Scan for the cell matching the given text and deliver its (X, Y) coordinate at center. 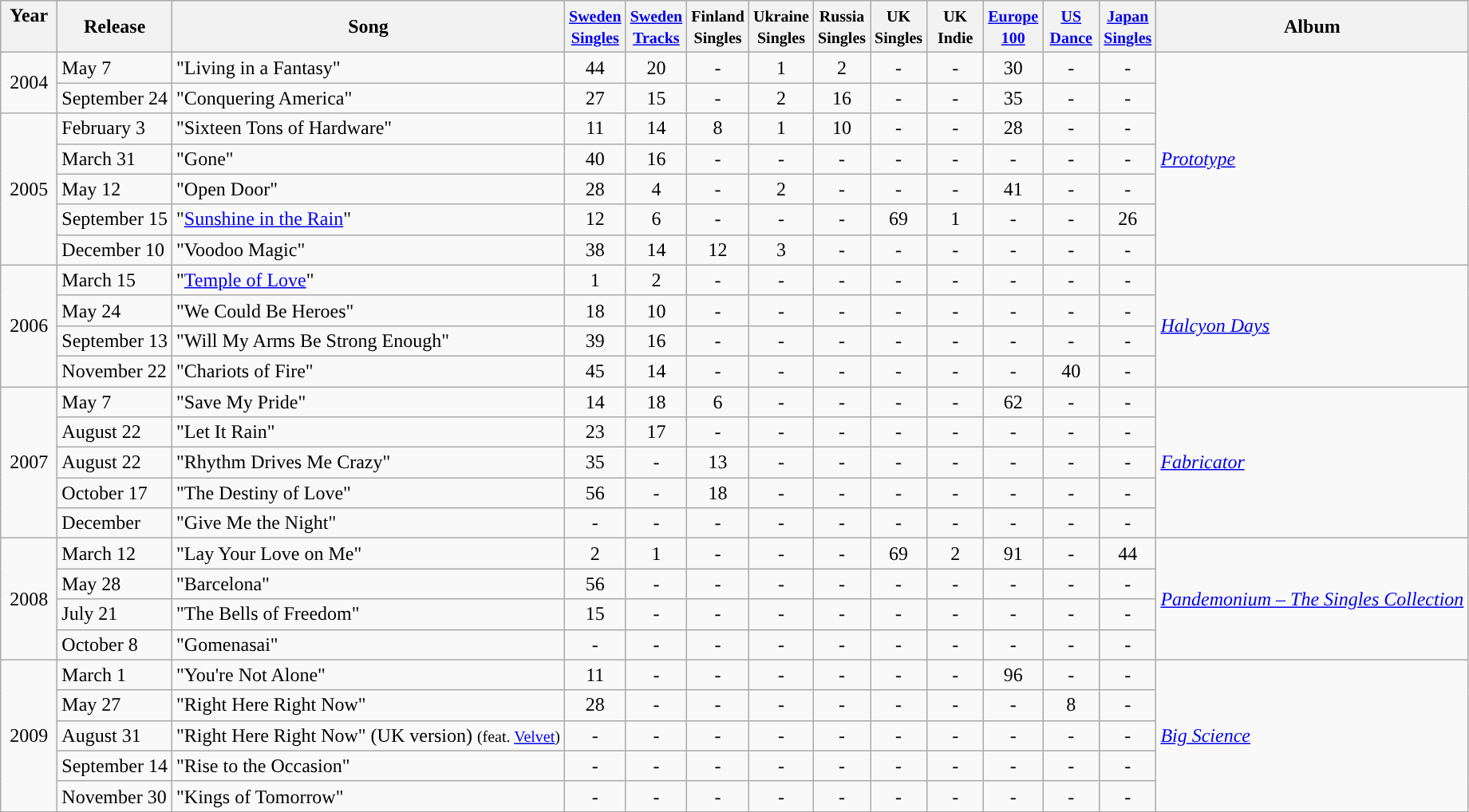
41 (1013, 189)
96 (1013, 675)
September 24 (115, 98)
38 (595, 250)
2005 (29, 189)
September 13 (115, 341)
May 27 (115, 705)
September 14 (115, 766)
23 (595, 432)
February 3 (115, 128)
March 1 (115, 675)
Ukraine Singles (780, 27)
26 (1128, 219)
4 (656, 189)
"Chariots of Fire" (369, 371)
"Kings of Tomorrow" (369, 796)
Halcyon Days (1312, 325)
"Gomenasai" (369, 644)
March 12 (115, 554)
Big Science (1312, 735)
October 17 (115, 493)
"Voodoo Magic" (369, 250)
UK Indie (956, 27)
"Conquering America" (369, 98)
December 10 (115, 250)
3 (780, 250)
"Sunshine in the Rain" (369, 219)
November 30 (115, 796)
Sweden Singles (595, 27)
"We Could Be Heroes" (369, 310)
Japan Singles (1128, 27)
2009 (29, 735)
27 (595, 98)
"The Destiny of Love" (369, 493)
May 12 (115, 189)
March 31 (115, 159)
Fabricator (1312, 462)
"The Bells of Freedom" (369, 614)
"Rise to the Occasion" (369, 766)
13 (718, 463)
November 22 (115, 371)
"Open Door" (369, 189)
"Right Here Right Now" (UK version) (feat. Velvet) (369, 735)
"Right Here Right Now" (369, 705)
30 (1013, 68)
62 (1013, 401)
May 24 (115, 310)
Russia Singles (843, 27)
Year (29, 27)
"Save My Pride" (369, 401)
"Let It Rain" (369, 432)
"Gone" (369, 159)
"Living in a Fantasy" (369, 68)
December (115, 523)
Pandemonium – The Singles Collection (1312, 599)
Release (115, 27)
2007 (29, 462)
"Will My Arms Be Strong Enough" (369, 341)
"Temple of Love" (369, 280)
March 15 (115, 280)
91 (1013, 554)
UK Singles (898, 27)
"You're Not Alone" (369, 675)
Sweden Tracks (656, 27)
2004 (29, 83)
"Give Me the Night" (369, 523)
"Lay Your Love on Me" (369, 554)
September 15 (115, 219)
"Barcelona" (369, 584)
Europe 100 (1013, 27)
"Rhythm Drives Me Crazy" (369, 463)
July 21 (115, 614)
"Sixteen Tons of Hardware" (369, 128)
17 (656, 432)
2008 (29, 599)
20 (656, 68)
Prototype (1312, 159)
2006 (29, 325)
39 (595, 341)
August 31 (115, 735)
US Dance (1071, 27)
May 28 (115, 584)
Song (369, 27)
45 (595, 371)
Album (1312, 27)
October 8 (115, 644)
Finland Singles (718, 27)
